Extract the [X, Y] coordinate from the center of the cell holding the provided text.  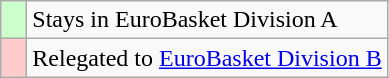
Stays in EuroBasket Division A [207, 20]
Relegated to EuroBasket Division B [207, 58]
